Return (X, Y) of the center of cell containing provided text 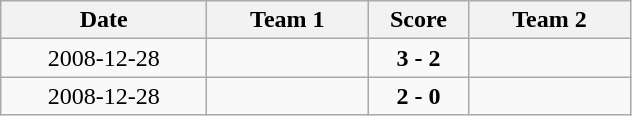
3 - 2 (418, 58)
Date (104, 20)
Team 2 (550, 20)
Team 1 (288, 20)
2 - 0 (418, 96)
Score (418, 20)
